From the cell containing the given text, extract its center point as (x, y) coordinate. 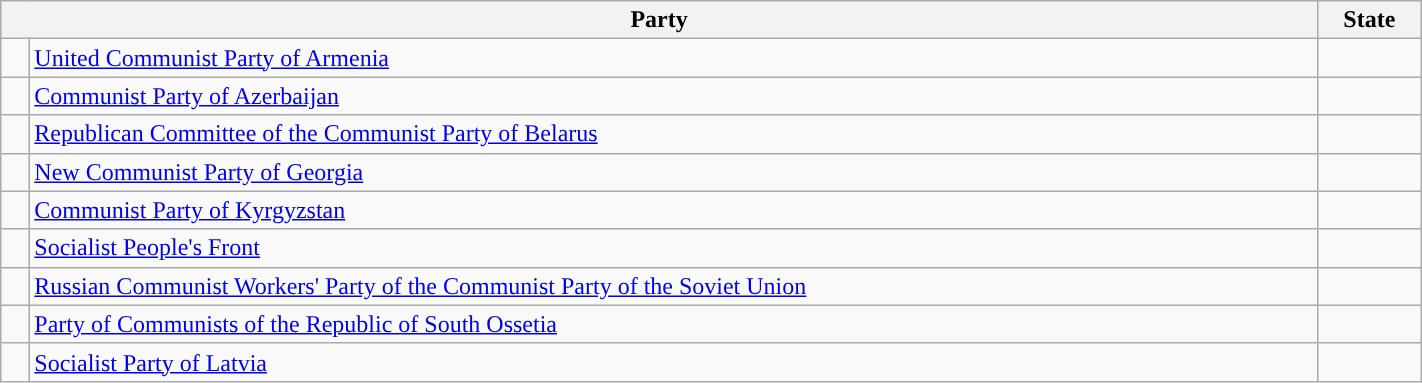
Communist Party of Kyrgyzstan (674, 210)
Russian Communist Workers' Party of the Communist Party of the Soviet Union (674, 286)
Socialist Party of Latvia (674, 362)
Communist Party of Azerbaijan (674, 96)
State (1369, 20)
Socialist People's Front (674, 248)
Republican Committee of the Communist Party of Belarus (674, 134)
New Communist Party of Georgia (674, 172)
Party of Communists of the Republic of South Ossetia (674, 324)
United Communist Party of Armenia (674, 58)
Party (660, 20)
